Pinpoint the cell where the given text exists, returning its [X, Y] midpoint coordinate. 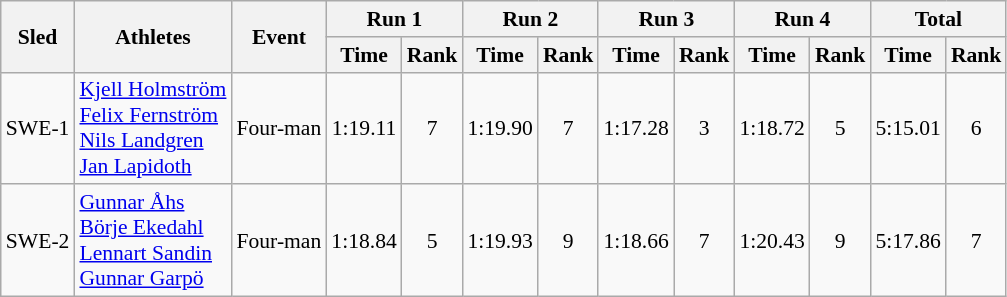
Gunnar ÅhsBörje EkedahlLennart SandinGunnar Garpö [152, 241]
1:18.72 [772, 128]
Athletes [152, 36]
SWE-2 [38, 241]
1:19.11 [364, 128]
Run 2 [530, 19]
Kjell HolmströmFelix FernströmNils LandgrenJan Lapidoth [152, 128]
1:18.66 [636, 241]
1:20.43 [772, 241]
Sled [38, 36]
Run 3 [666, 19]
1:18.84 [364, 241]
1:19.93 [500, 241]
Run 1 [394, 19]
6 [976, 128]
1:17.28 [636, 128]
3 [704, 128]
SWE-1 [38, 128]
Event [278, 36]
5:17.86 [908, 241]
Total [938, 19]
5:15.01 [908, 128]
Run 4 [802, 19]
1:19.90 [500, 128]
